Locate the cell with the specified text and output its (x, y) center coordinate. 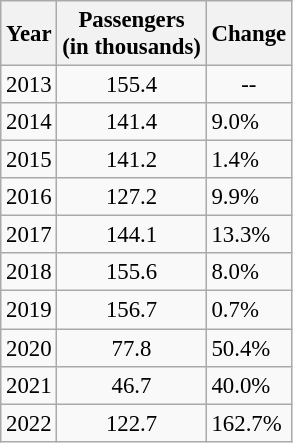
162.7% (248, 423)
2022 (29, 423)
155.6 (132, 273)
156.7 (132, 310)
-- (248, 85)
Year (29, 34)
127.2 (132, 197)
2018 (29, 273)
2020 (29, 348)
2015 (29, 160)
155.4 (132, 85)
77.8 (132, 348)
1.4% (248, 160)
122.7 (132, 423)
Change (248, 34)
9.0% (248, 122)
141.4 (132, 122)
50.4% (248, 348)
141.2 (132, 160)
9.9% (248, 197)
2016 (29, 197)
2013 (29, 85)
2017 (29, 235)
46.7 (132, 385)
0.7% (248, 310)
2019 (29, 310)
2021 (29, 385)
144.1 (132, 235)
Passengers(in thousands) (132, 34)
40.0% (248, 385)
2014 (29, 122)
8.0% (248, 273)
13.3% (248, 235)
